Locate the cell with the specified text and output its (X, Y) center coordinate. 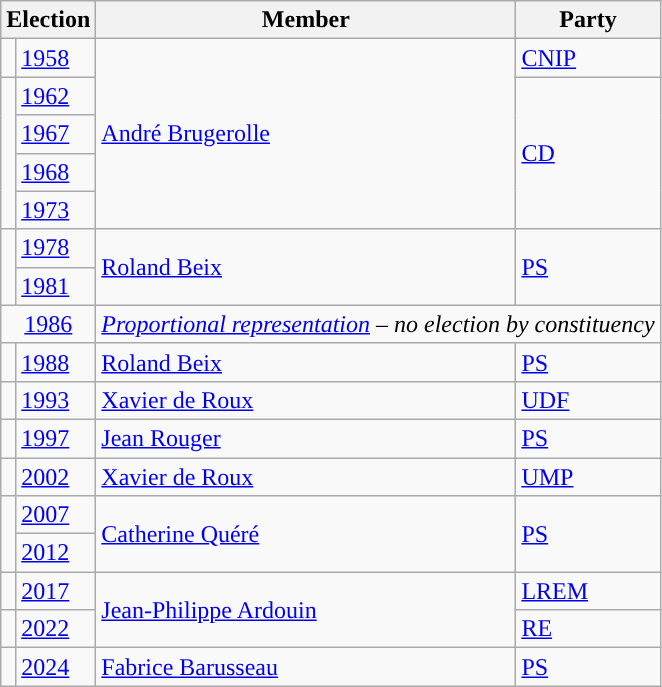
1968 (56, 172)
2007 (56, 515)
Member (306, 20)
1973 (56, 210)
Fabrice Barusseau (306, 667)
2024 (56, 667)
2017 (56, 591)
1993 (56, 400)
UDF (588, 400)
1988 (56, 362)
1997 (56, 438)
1967 (56, 134)
1978 (56, 248)
1981 (56, 286)
1986 (48, 324)
Catherine Quéré (306, 534)
LREM (588, 591)
Proportional representation – no election by constituency (378, 324)
2002 (56, 477)
Election (48, 20)
CD (588, 153)
Jean Rouger (306, 438)
Jean-Philippe Ardouin (306, 610)
RE (588, 629)
2022 (56, 629)
UMP (588, 477)
1958 (56, 58)
2012 (56, 553)
1962 (56, 96)
Party (588, 20)
André Brugerolle (306, 134)
CNIP (588, 58)
